Find where the given text appears and provide that cell's center as [x, y] coordinate. 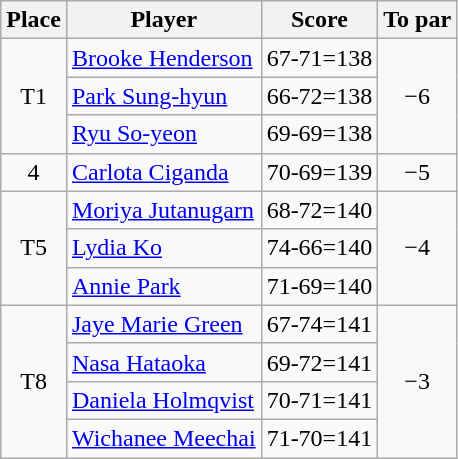
68-72=140 [320, 210]
T1 [34, 96]
69-69=138 [320, 134]
To par [418, 20]
Brooke Henderson [164, 58]
−5 [418, 172]
70-71=141 [320, 400]
Nasa Hataoka [164, 362]
66-72=138 [320, 96]
Annie Park [164, 286]
71-69=140 [320, 286]
70-69=139 [320, 172]
67-71=138 [320, 58]
Player [164, 20]
−4 [418, 248]
4 [34, 172]
74-66=140 [320, 248]
67-74=141 [320, 324]
−3 [418, 381]
Daniela Holmqvist [164, 400]
T8 [34, 381]
69-72=141 [320, 362]
Carlota Ciganda [164, 172]
Moriya Jutanugarn [164, 210]
Jaye Marie Green [164, 324]
T5 [34, 248]
Ryu So-yeon [164, 134]
Wichanee Meechai [164, 438]
Place [34, 20]
−6 [418, 96]
Lydia Ko [164, 248]
Score [320, 20]
Park Sung-hyun [164, 96]
71-70=141 [320, 438]
